Capture the cell that displays the provided text and extract its [x, y] central coordinate. 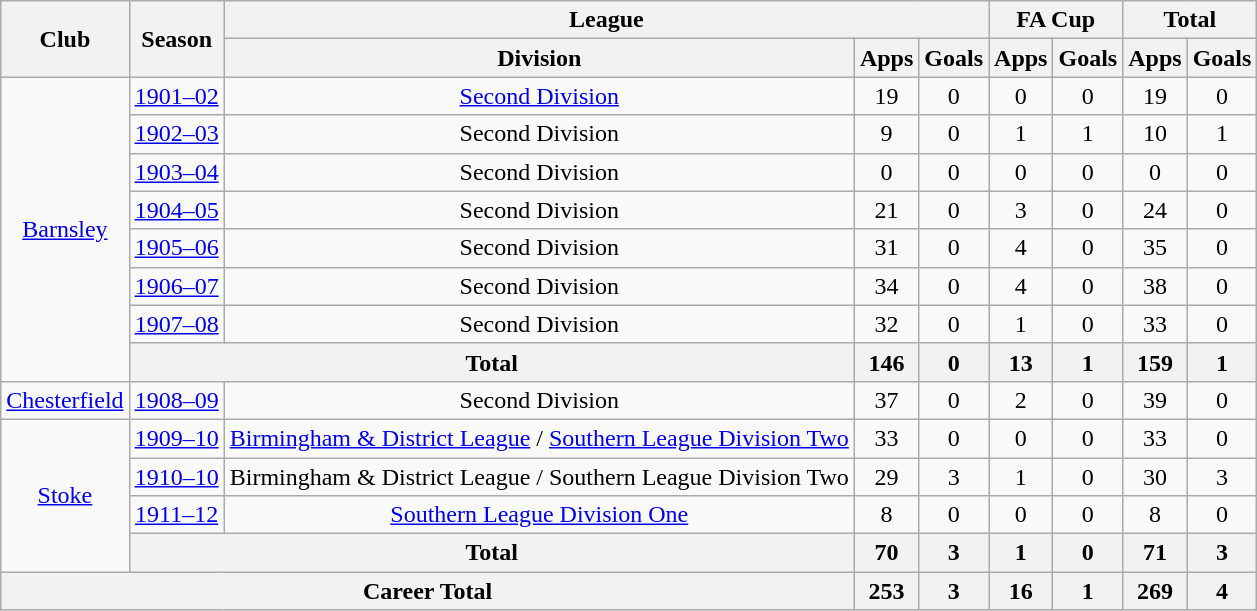
1901–02 [176, 96]
38 [1155, 286]
39 [1155, 400]
1908–09 [176, 400]
Chesterfield [65, 400]
71 [1155, 553]
21 [886, 210]
29 [886, 477]
10 [1155, 134]
30 [1155, 477]
13 [1021, 362]
1902–03 [176, 134]
Club [65, 39]
Southern League Division One [539, 515]
1911–12 [176, 515]
31 [886, 248]
1903–04 [176, 172]
32 [886, 324]
1905–06 [176, 248]
Division [539, 58]
Barnsley [65, 229]
9 [886, 134]
146 [886, 362]
Season [176, 39]
Career Total [428, 591]
253 [886, 591]
1906–07 [176, 286]
1907–08 [176, 324]
34 [886, 286]
1904–05 [176, 210]
Stoke [65, 495]
1909–10 [176, 438]
FA Cup [1056, 20]
269 [1155, 591]
70 [886, 553]
24 [1155, 210]
League [606, 20]
37 [886, 400]
35 [1155, 248]
16 [1021, 591]
159 [1155, 362]
1910–10 [176, 477]
2 [1021, 400]
